Find where the given text appears and provide that cell's center as (X, Y) coordinate. 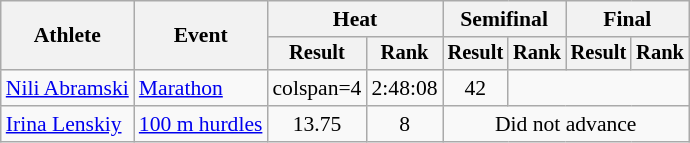
Nili Abramski (68, 88)
Semifinal (504, 19)
Final (628, 19)
Irina Lenskiy (68, 124)
Athlete (68, 36)
13.75 (316, 124)
2:48:08 (404, 88)
8 (404, 124)
Heat (354, 19)
100 m hurdles (201, 124)
colspan=4 (316, 88)
Did not advance (566, 124)
Marathon (201, 88)
Event (201, 36)
42 (476, 88)
